Return (X, Y) of the center of cell containing provided text 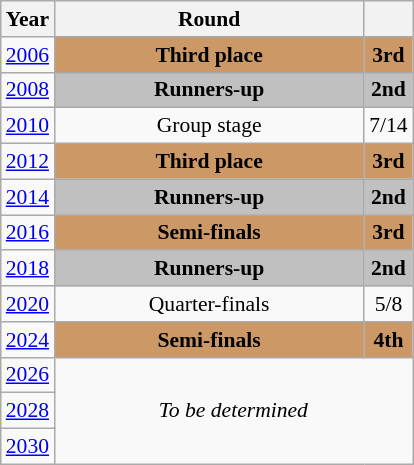
Group stage (209, 126)
2018 (28, 269)
4th (388, 340)
Round (209, 19)
Quarter-finals (209, 304)
2026 (28, 375)
Year (28, 19)
5/8 (388, 304)
2008 (28, 90)
2014 (28, 197)
To be determined (234, 410)
2010 (28, 126)
7/14 (388, 126)
2024 (28, 340)
2006 (28, 55)
2016 (28, 233)
2030 (28, 447)
2020 (28, 304)
2028 (28, 411)
2012 (28, 162)
